Determine the (X, Y) coordinate at the center of the cell enclosing the given text.  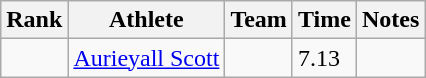
7.13 (324, 58)
Time (324, 20)
Athlete (146, 20)
Team (259, 20)
Notes (390, 20)
Aurieyall Scott (146, 58)
Rank (34, 20)
